Return the (X, Y) coordinate for the center point of the cell that contains the specified text.  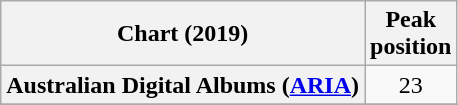
23 (411, 85)
Australian Digital Albums (ARIA) (183, 85)
Peakposition (411, 34)
Chart (2019) (183, 34)
